For the text-containing cell, return its midpoint in [x, y] coordinate format. 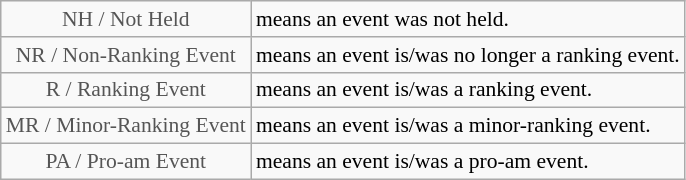
means an event is/was a minor-ranking event. [468, 126]
means an event is/was no longer a ranking event. [468, 55]
PA / Pro-am Event [126, 162]
R / Ranking Event [126, 90]
means an event was not held. [468, 19]
NR / Non-Ranking Event [126, 55]
NH / Not Held [126, 19]
means an event is/was a ranking event. [468, 90]
MR / Minor-Ranking Event [126, 126]
means an event is/was a pro-am event. [468, 162]
